Capture the cell that displays the provided text and extract its [x, y] central coordinate. 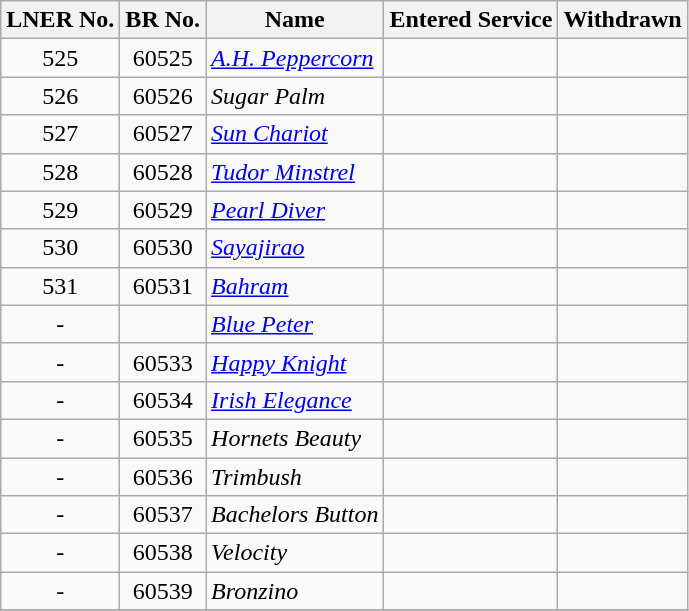
BR No. [163, 20]
Bachelors Button [295, 515]
Blue Peter [295, 324]
60527 [163, 134]
Tudor Minstrel [295, 172]
A.H. Peppercorn [295, 58]
Trimbush [295, 477]
530 [60, 248]
Velocity [295, 553]
Sayajirao [295, 248]
529 [60, 210]
527 [60, 134]
60536 [163, 477]
LNER No. [60, 20]
60533 [163, 362]
60537 [163, 515]
Withdrawn [622, 20]
Irish Elegance [295, 400]
526 [60, 96]
60528 [163, 172]
60530 [163, 248]
Pearl Diver [295, 210]
60535 [163, 438]
525 [60, 58]
60525 [163, 58]
60529 [163, 210]
Happy Knight [295, 362]
60531 [163, 286]
Sugar Palm [295, 96]
Sun Chariot [295, 134]
Bahram [295, 286]
Entered Service [471, 20]
Bronzino [295, 591]
60534 [163, 400]
Hornets Beauty [295, 438]
528 [60, 172]
60526 [163, 96]
531 [60, 286]
Name [295, 20]
60539 [163, 591]
60538 [163, 553]
